From the cell containing the given text, extract its center point as [X, Y] coordinate. 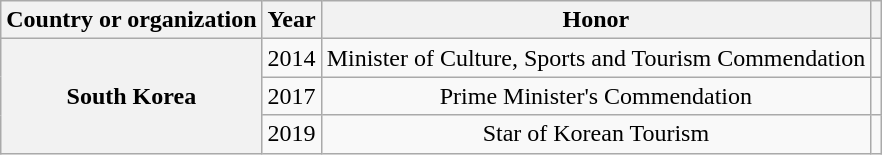
2019 [292, 134]
Prime Minister's Commendation [596, 96]
2014 [292, 58]
Country or organization [132, 20]
2017 [292, 96]
Minister of Culture, Sports and Tourism Commendation [596, 58]
Honor [596, 20]
Year [292, 20]
Star of Korean Tourism [596, 134]
South Korea [132, 96]
